Return (x, y) of the center of cell containing provided text 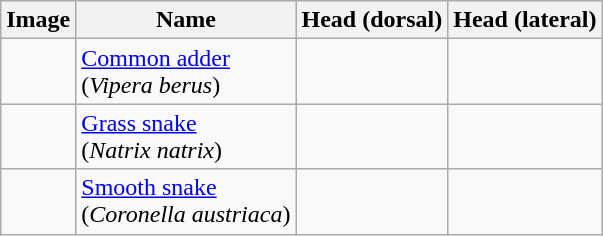
Image (38, 20)
Grass snake(Natrix natrix) (186, 136)
Common adder(Vipera berus) (186, 72)
Name (186, 20)
Head (dorsal) (372, 20)
Head (lateral) (525, 20)
Smooth snake(Coronella austriaca) (186, 202)
